Pinpoint the cell where the given text exists, returning its [X, Y] midpoint coordinate. 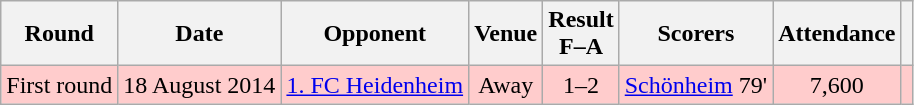
Scorers [696, 34]
1. FC Heidenheim [375, 85]
Venue [506, 34]
18 August 2014 [200, 85]
Round [60, 34]
Date [200, 34]
1–2 [581, 85]
Attendance [837, 34]
Opponent [375, 34]
Schönheim 79' [696, 85]
ResultF–A [581, 34]
Away [506, 85]
First round [60, 85]
7,600 [837, 85]
